Determine the [X, Y] coordinate at the center of the cell enclosing the given text.  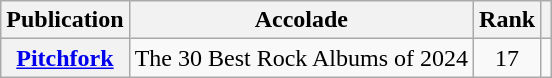
Accolade [301, 20]
Pitchfork [65, 58]
Rank [508, 20]
The 30 Best Rock Albums of 2024 [301, 58]
17 [508, 58]
Publication [65, 20]
